Return (x, y) of the center of cell containing provided text 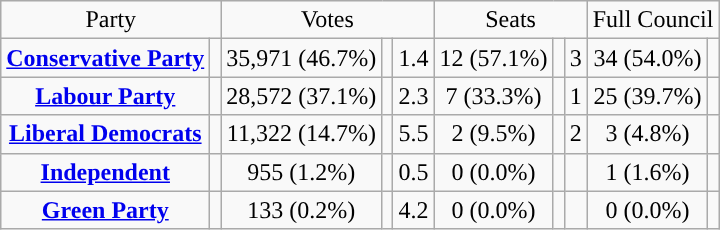
Green Party (106, 210)
3 (4.8%) (648, 134)
Labour Party (106, 96)
Conservative Party (106, 58)
2 (576, 134)
Party (111, 20)
Seats (510, 20)
5.5 (414, 134)
4.2 (414, 210)
1 (1.6%) (648, 172)
Votes (328, 20)
3 (576, 58)
11,322 (14.7%) (302, 134)
0.5 (414, 172)
1.4 (414, 58)
34 (54.0%) (648, 58)
2.3 (414, 96)
2 (9.5%) (494, 134)
1 (576, 96)
12 (57.1%) (494, 58)
25 (39.7%) (648, 96)
7 (33.3%) (494, 96)
Full Council (653, 20)
955 (1.2%) (302, 172)
Liberal Democrats (106, 134)
Independent (106, 172)
35,971 (46.7%) (302, 58)
28,572 (37.1%) (302, 96)
133 (0.2%) (302, 210)
